Capture the cell that displays the provided text and extract its (x, y) central coordinate. 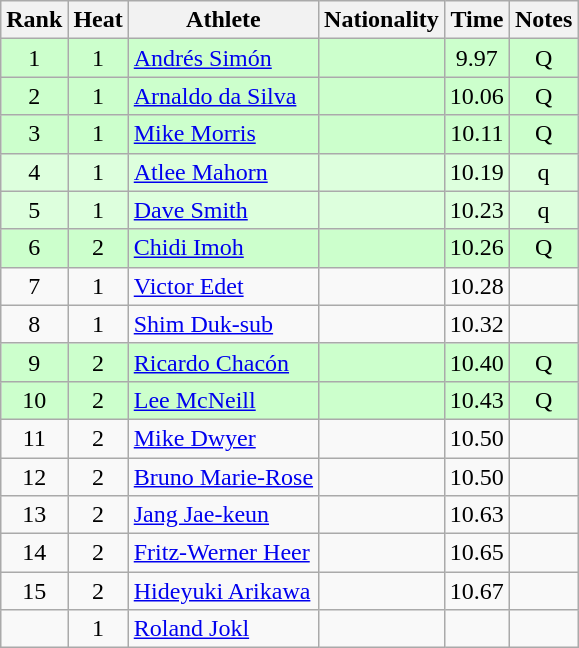
10 (34, 400)
Nationality (382, 20)
Ricardo Chacón (223, 362)
10.65 (476, 553)
Roland Jokl (223, 629)
14 (34, 553)
Jang Jae-keun (223, 515)
6 (34, 248)
9.97 (476, 58)
Mike Dwyer (223, 438)
Fritz-Werner Heer (223, 553)
3 (34, 134)
Dave Smith (223, 210)
7 (34, 286)
10.67 (476, 591)
10.32 (476, 324)
10.19 (476, 172)
Heat (98, 20)
10.26 (476, 248)
Bruno Marie-Rose (223, 477)
12 (34, 477)
13 (34, 515)
5 (34, 210)
Atlee Mahorn (223, 172)
10.63 (476, 515)
Time (476, 20)
Shim Duk-sub (223, 324)
Chidi Imoh (223, 248)
Rank (34, 20)
Victor Edet (223, 286)
10.06 (476, 96)
15 (34, 591)
Mike Morris (223, 134)
10.43 (476, 400)
10.28 (476, 286)
9 (34, 362)
Notes (543, 20)
10.23 (476, 210)
Lee McNeill (223, 400)
4 (34, 172)
Arnaldo da Silva (223, 96)
11 (34, 438)
Athlete (223, 20)
Hideyuki Arikawa (223, 591)
Andrés Simón (223, 58)
10.40 (476, 362)
10.11 (476, 134)
8 (34, 324)
